Capture the cell that displays the provided text and extract its [x, y] central coordinate. 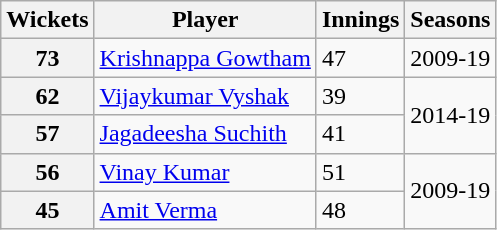
Vinay Kumar [205, 172]
41 [360, 134]
Seasons [450, 20]
Amit Verma [205, 210]
39 [360, 96]
Innings [360, 20]
45 [48, 210]
47 [360, 58]
62 [48, 96]
57 [48, 134]
Player [205, 20]
73 [48, 58]
Krishnappa Gowtham [205, 58]
51 [360, 172]
Wickets [48, 20]
Jagadeesha Suchith [205, 134]
56 [48, 172]
Vijaykumar Vyshak [205, 96]
2014-19 [450, 115]
48 [360, 210]
